Detect which cell encompasses the target text, then output its (x, y) center coordinate. 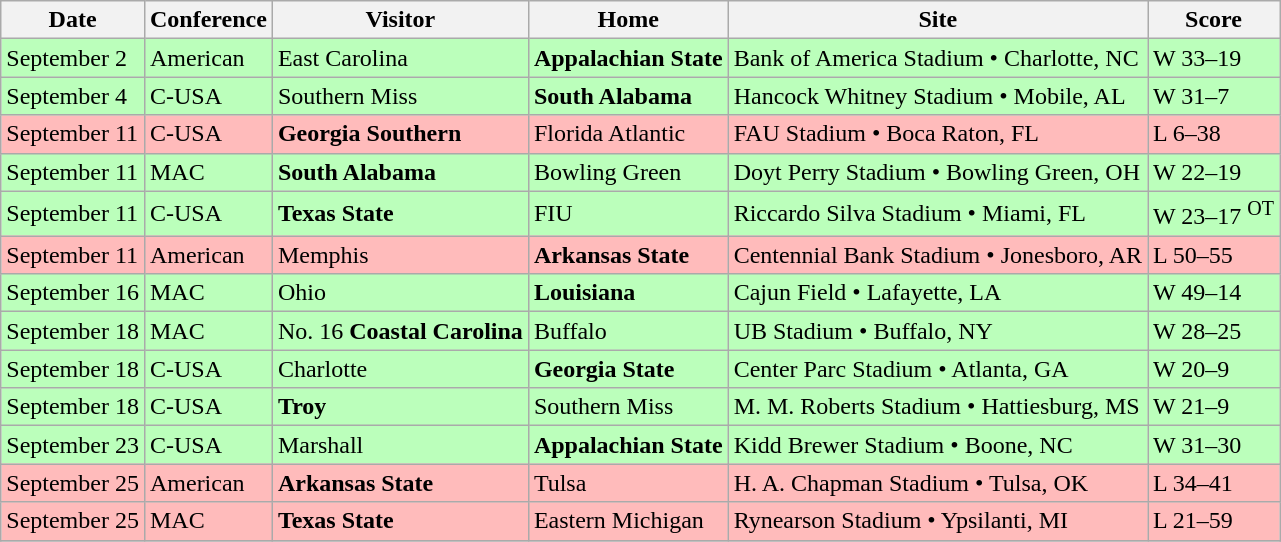
L 21–59 (1214, 521)
H. A. Chapman Stadium • Tulsa, OK (938, 483)
Charlotte (400, 369)
Cajun Field • Lafayette, LA (938, 293)
Visitor (400, 20)
Centennial Bank Stadium • Jonesboro, AR (938, 255)
Kidd Brewer Stadium • Boone, NC (938, 445)
W 28–25 (1214, 331)
East Carolina (400, 58)
Georgia Southern (400, 134)
Center Parc Stadium • Atlanta, GA (938, 369)
Georgia State (628, 369)
Score (1214, 20)
No. 16 Coastal Carolina (400, 331)
W 33–19 (1214, 58)
W 22–19 (1214, 172)
Bowling Green (628, 172)
Troy (400, 407)
UB Stadium • Buffalo, NY (938, 331)
Site (938, 20)
W 20–9 (1214, 369)
Buffalo (628, 331)
September 4 (73, 96)
Tulsa (628, 483)
Rynearson Stadium • Ypsilanti, MI (938, 521)
Marshall (400, 445)
W 23–17 OT (1214, 214)
Memphis (400, 255)
Home (628, 20)
FAU Stadium • Boca Raton, FL (938, 134)
W 21–9 (1214, 407)
Date (73, 20)
Conference (208, 20)
FIU (628, 214)
September 16 (73, 293)
Riccardo Silva Stadium • Miami, FL (938, 214)
Florida Atlantic (628, 134)
Ohio (400, 293)
L 6–38 (1214, 134)
Louisiana (628, 293)
September 2 (73, 58)
M. M. Roberts Stadium • Hattiesburg, MS (938, 407)
Bank of America Stadium • Charlotte, NC (938, 58)
L 34–41 (1214, 483)
Eastern Michigan (628, 521)
Doyt Perry Stadium • Bowling Green, OH (938, 172)
September 23 (73, 445)
W 31–30 (1214, 445)
W 49–14 (1214, 293)
Hancock Whitney Stadium • Mobile, AL (938, 96)
L 50–55 (1214, 255)
W 31–7 (1214, 96)
